Search for the cell housing the specified text and yield its (X, Y) center coordinate. 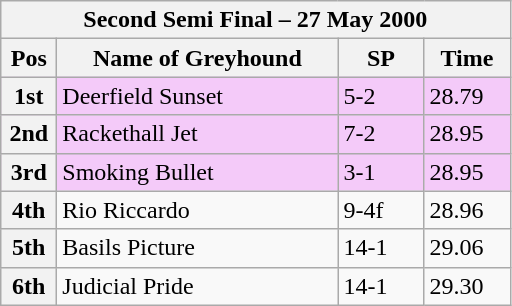
1st (29, 96)
28.96 (467, 210)
3-1 (381, 172)
Smoking Bullet (198, 172)
7-2 (381, 134)
Rackethall Jet (198, 134)
Pos (29, 58)
Time (467, 58)
Name of Greyhound (198, 58)
Rio Riccardo (198, 210)
28.79 (467, 96)
3rd (29, 172)
5-2 (381, 96)
4th (29, 210)
Judicial Pride (198, 286)
Basils Picture (198, 248)
5th (29, 248)
9-4f (381, 210)
2nd (29, 134)
29.06 (467, 248)
Second Semi Final – 27 May 2000 (256, 20)
Deerfield Sunset (198, 96)
SP (381, 58)
6th (29, 286)
29.30 (467, 286)
